Identify which cell holds the provided text, then report its (x, y) central coordinate. 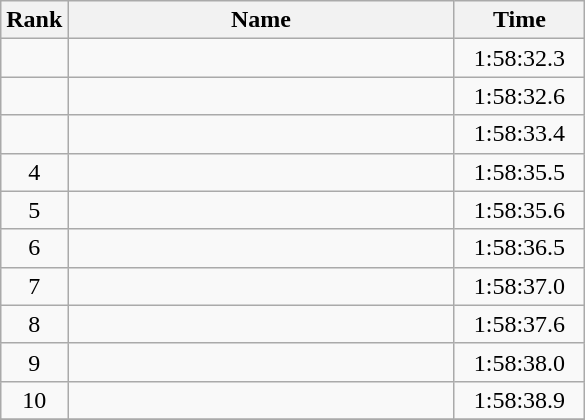
7 (34, 286)
1:58:38.9 (520, 400)
Time (520, 20)
5 (34, 210)
1:58:32.3 (520, 58)
1:58:36.5 (520, 248)
1:58:38.0 (520, 362)
9 (34, 362)
1:58:37.0 (520, 286)
1:58:35.6 (520, 210)
Name (261, 20)
Rank (34, 20)
10 (34, 400)
8 (34, 324)
1:58:37.6 (520, 324)
1:58:35.5 (520, 172)
1:58:32.6 (520, 96)
6 (34, 248)
4 (34, 172)
1:58:33.4 (520, 134)
